For the text-containing cell, return its midpoint in [x, y] coordinate format. 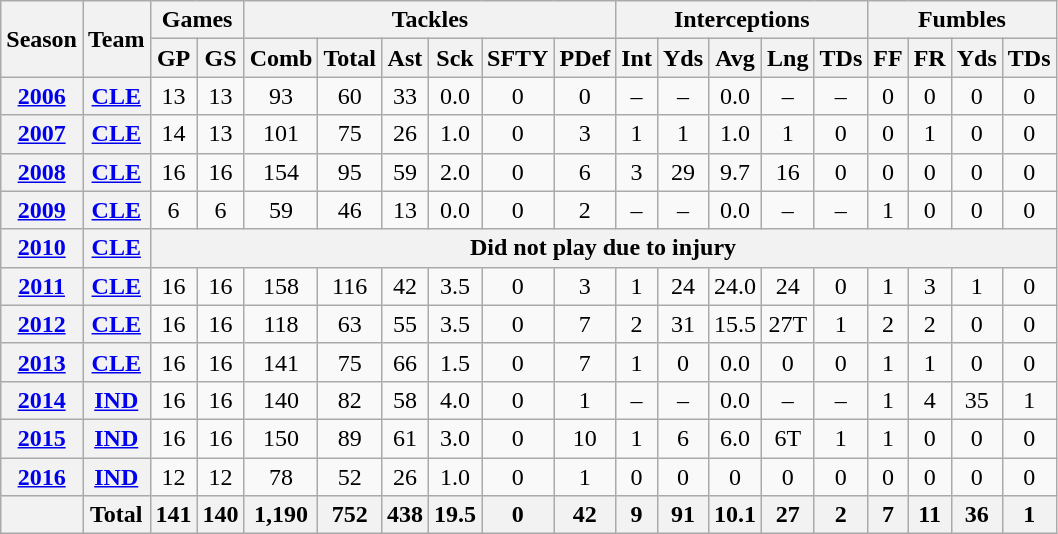
118 [281, 324]
Interceptions [742, 20]
Ast [404, 58]
158 [281, 286]
1,190 [281, 515]
52 [350, 477]
14 [174, 134]
27T [788, 324]
2015 [42, 438]
752 [350, 515]
3.0 [454, 438]
93 [281, 96]
33 [404, 96]
Sck [454, 58]
10.1 [736, 515]
95 [350, 172]
Avg [736, 58]
2011 [42, 286]
29 [682, 172]
Did not play due to injury [603, 248]
6.0 [736, 438]
36 [976, 515]
15.5 [736, 324]
9 [637, 515]
SFTY [518, 58]
2008 [42, 172]
2.0 [454, 172]
Tackles [430, 20]
Games [197, 20]
89 [350, 438]
Fumbles [962, 20]
58 [404, 400]
2007 [42, 134]
GS [220, 58]
6T [788, 438]
2012 [42, 324]
GP [174, 58]
61 [404, 438]
FR [930, 58]
46 [350, 210]
2016 [42, 477]
63 [350, 324]
FF [888, 58]
82 [350, 400]
55 [404, 324]
60 [350, 96]
1.5 [454, 362]
101 [281, 134]
Season [42, 39]
10 [585, 438]
PDef [585, 58]
66 [404, 362]
2006 [42, 96]
2014 [42, 400]
4 [930, 400]
4.0 [454, 400]
2009 [42, 210]
91 [682, 515]
Int [637, 58]
35 [976, 400]
438 [404, 515]
11 [930, 515]
150 [281, 438]
78 [281, 477]
154 [281, 172]
Team [116, 39]
Lng [788, 58]
2013 [42, 362]
24.0 [736, 286]
9.7 [736, 172]
Comb [281, 58]
116 [350, 286]
2010 [42, 248]
31 [682, 324]
27 [788, 515]
19.5 [454, 515]
